Extract the [x, y] coordinate from the center of the cell holding the provided text.  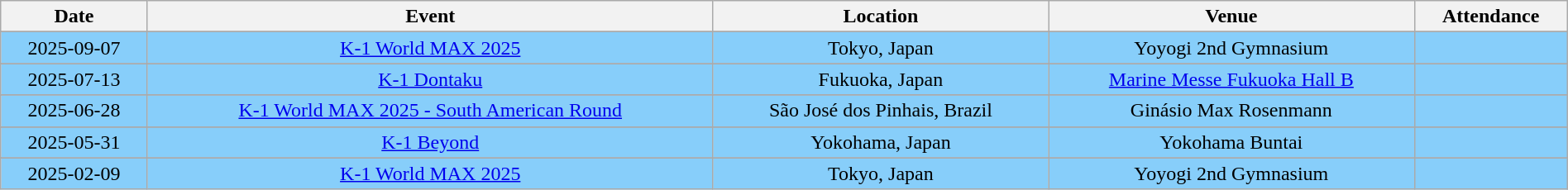
Yokohama, Japan [880, 142]
2025-02-09 [74, 173]
Yokohama Buntai [1232, 142]
Attendance [1490, 17]
K-1 Beyond [430, 142]
2025-09-07 [74, 48]
Date [74, 17]
São José dos Pinhais, Brazil [880, 111]
2025-07-13 [74, 79]
Event [430, 17]
Location [880, 17]
Venue [1232, 17]
Fukuoka, Japan [880, 79]
K-1 World MAX 2025 - South American Round [430, 111]
2025-05-31 [74, 142]
Ginásio Max Rosenmann [1232, 111]
Marine Messe Fukuoka Hall B [1232, 79]
2025-06-28 [74, 111]
K-1 Dontaku [430, 79]
